Pinpoint the cell where the given text exists, returning its (x, y) midpoint coordinate. 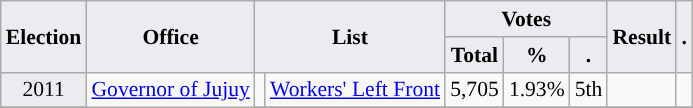
2011 (44, 90)
5th (589, 90)
% (537, 55)
Governor of Jujuy (170, 90)
List (350, 36)
Total (474, 55)
1.93% (537, 90)
5,705 (474, 90)
Election (44, 36)
Office (170, 36)
Workers' Left Front (355, 90)
Votes (526, 19)
Result (642, 36)
